Extract the (x, y) coordinate from the center of the cell holding the provided text.  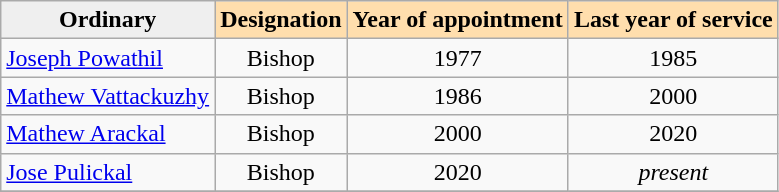
Ordinary (108, 20)
Designation (281, 20)
1985 (673, 58)
present (673, 172)
1977 (458, 58)
Last year of service (673, 20)
Mathew Vattackuzhy (108, 96)
Joseph Powathil (108, 58)
Mathew Arackal (108, 134)
1986 (458, 96)
Year of appointment (458, 20)
Jose Pulickal (108, 172)
